For the text-containing cell, return its midpoint in (X, Y) coordinate format. 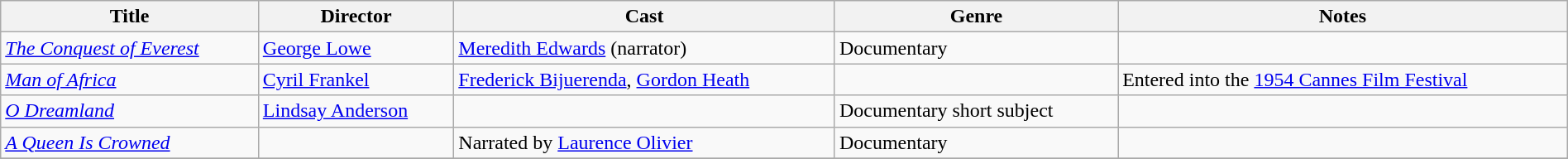
Narrated by Laurence Olivier (645, 142)
The Conquest of Everest (130, 48)
Frederick Bijuerenda, Gordon Heath (645, 79)
O Dreamland (130, 111)
Man of Africa (130, 79)
Notes (1343, 17)
Cast (645, 17)
Cyril Frankel (356, 79)
Title (130, 17)
Meredith Edwards (narrator) (645, 48)
George Lowe (356, 48)
Director (356, 17)
Documentary short subject (976, 111)
Entered into the 1954 Cannes Film Festival (1343, 79)
Lindsay Anderson (356, 111)
Genre (976, 17)
A Queen Is Crowned (130, 142)
